Determine the [X, Y] coordinate at the center of the cell enclosing the given text.  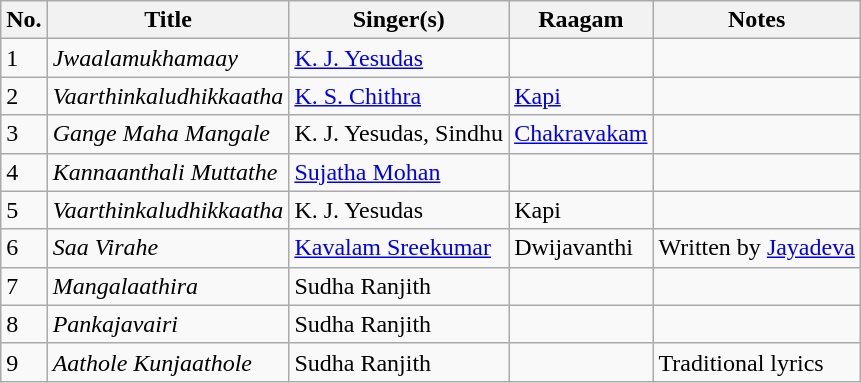
Saa Virahe [168, 248]
No. [24, 20]
3 [24, 134]
6 [24, 248]
Traditional lyrics [756, 362]
Gange Maha Mangale [168, 134]
Mangalaathira [168, 286]
5 [24, 210]
1 [24, 58]
2 [24, 96]
Chakravakam [581, 134]
Title [168, 20]
Written by Jayadeva [756, 248]
Sujatha Mohan [399, 172]
Singer(s) [399, 20]
9 [24, 362]
Dwijavanthi [581, 248]
4 [24, 172]
Kavalam Sreekumar [399, 248]
K. S. Chithra [399, 96]
7 [24, 286]
Aathole Kunjaathole [168, 362]
K. J. Yesudas, Sindhu [399, 134]
Notes [756, 20]
Kannaanthali Muttathe [168, 172]
Raagam [581, 20]
8 [24, 324]
Pankajavairi [168, 324]
Jwaalamukhamaay [168, 58]
